Scan for the cell matching the given text and deliver its [x, y] coordinate at center. 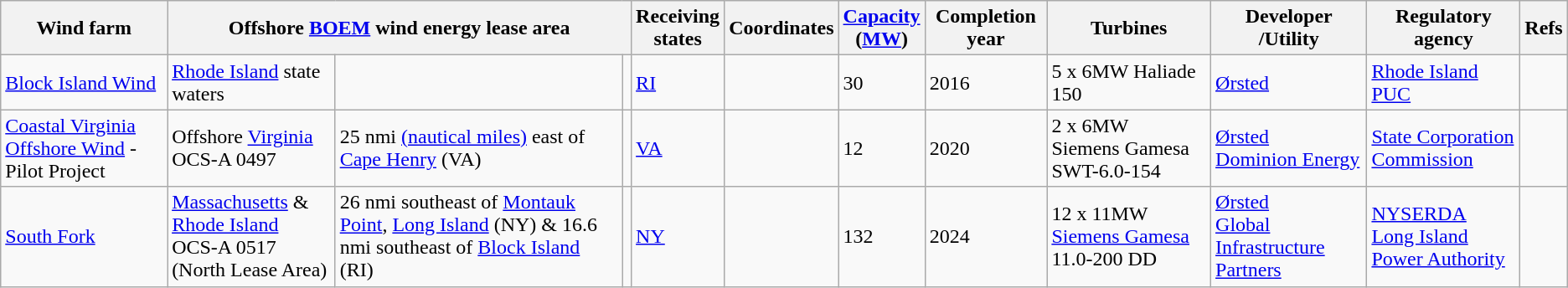
2020 [986, 148]
Receivingstates [678, 28]
26 nmi southeast of Montauk Point, Long Island (NY) & 16.6 nmi southeast of Block Island (RI) [478, 236]
Offshore VirginiaOCS-A 0497 [251, 148]
ØrstedDominion Energy [1289, 148]
NY [678, 236]
Turbines [1129, 28]
132 [881, 236]
Rhode Island state waters [251, 82]
Coordinates [781, 28]
NYSERDALong Island Power Authority [1444, 236]
2 x 6MWSiemens Gamesa SWT-6.0-154 [1129, 148]
Developer/Utility [1289, 28]
Coastal Virginia Offshore Wind - Pilot Project [84, 148]
12 [881, 148]
2016 [986, 82]
State Corporation Commission [1444, 148]
Rhode Island PUC [1444, 82]
Regulatory agency [1444, 28]
25 nmi (nautical miles) east of Cape Henry (VA) [478, 148]
RI [678, 82]
Capacity(MW) [881, 28]
5 x 6MW Haliade 150 [1129, 82]
VA [678, 148]
12 x 11MW Siemens Gamesa 11.0-200 DD [1129, 236]
Massachusetts & Rhode IslandOCS-A 0517 (North Lease Area) [251, 236]
Block Island Wind [84, 82]
Wind farm [84, 28]
ØrstedGlobal Infrastructure Partners [1289, 236]
South Fork [84, 236]
Ørsted [1289, 82]
Completion year [986, 28]
2024 [986, 236]
Refs [1544, 28]
30 [881, 82]
Offshore BOEM wind energy lease area [400, 28]
